Identify which cell holds the provided text, then report its (x, y) central coordinate. 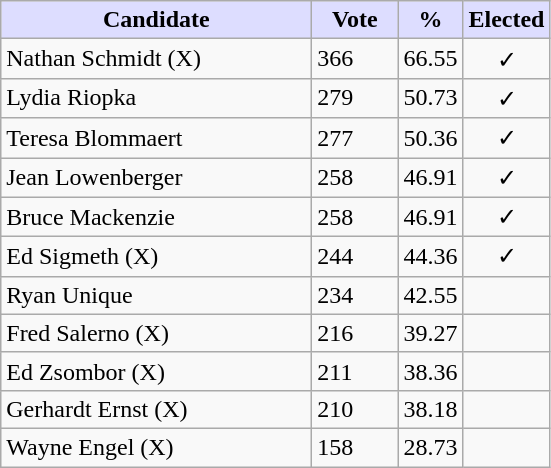
Ed Sigmeth (X) (156, 257)
279 (355, 98)
158 (355, 447)
38.36 (430, 371)
216 (355, 333)
Teresa Blommaert (156, 138)
Gerhardt Ernst (X) (156, 409)
Fred Salerno (X) (156, 333)
Jean Lowenberger (156, 178)
366 (355, 59)
Vote (355, 20)
66.55 (430, 59)
Wayne Engel (X) (156, 447)
% (430, 20)
38.18 (430, 409)
277 (355, 138)
44.36 (430, 257)
Lydia Riopka (156, 98)
244 (355, 257)
Ed Zsombor (X) (156, 371)
42.55 (430, 295)
234 (355, 295)
50.36 (430, 138)
39.27 (430, 333)
Ryan Unique (156, 295)
Elected (506, 20)
Nathan Schmidt (X) (156, 59)
210 (355, 409)
211 (355, 371)
28.73 (430, 447)
Bruce Mackenzie (156, 217)
50.73 (430, 98)
Candidate (156, 20)
